Capture the cell that displays the provided text and extract its (X, Y) central coordinate. 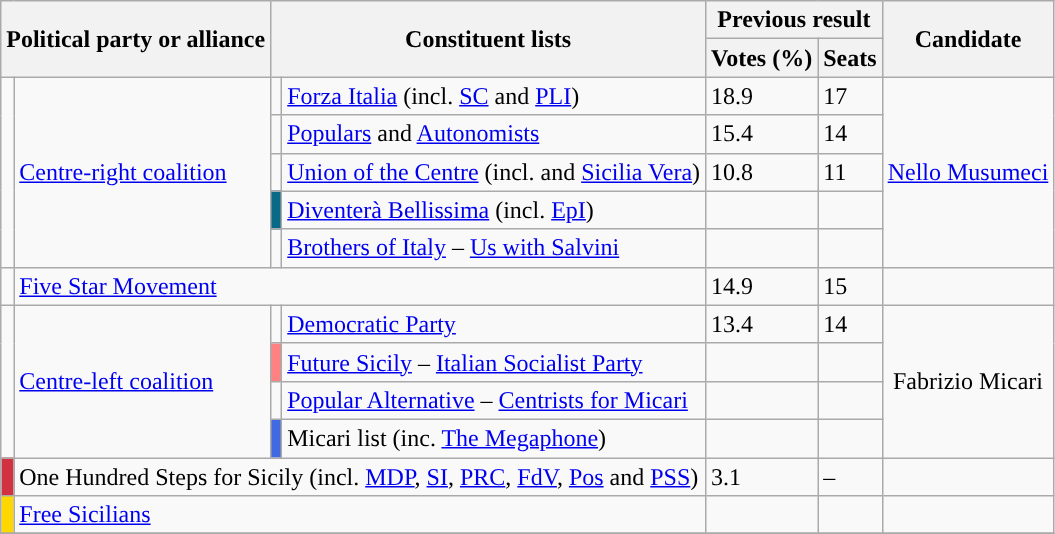
17 (850, 96)
– (850, 477)
15 (850, 286)
18.9 (762, 96)
Popular Alternative – Centrists for Micari (494, 400)
Constituent lists (488, 39)
3.1 (762, 477)
14.9 (762, 286)
11 (850, 172)
Free Sicilians (360, 515)
Populars and Autonomists (494, 134)
Fabrizio Micari (968, 381)
Union of the Centre (incl. and Sicilia Vera) (494, 172)
Seats (850, 58)
Political party or alliance (136, 39)
13.4 (762, 324)
Centre-left coalition (142, 381)
10.8 (762, 172)
Votes (%) (762, 58)
Forza Italia (incl. SC and PLI) (494, 96)
Future Sicily – Italian Socialist Party (494, 362)
Democratic Party (494, 324)
Nello Musumeci (968, 172)
Centre-right coalition (142, 172)
Diventerà Bellissima (incl. EpI) (494, 210)
Previous result (794, 20)
Five Star Movement (360, 286)
Candidate (968, 39)
Brothers of Italy – Us with Salvini (494, 248)
15.4 (762, 134)
Micari list (inc. The Megaphone) (494, 438)
One Hundred Steps for Sicily (incl. MDP, SI, PRC, FdV, Pos and PSS) (360, 477)
